From the cell containing the given text, extract its center point as [X, Y] coordinate. 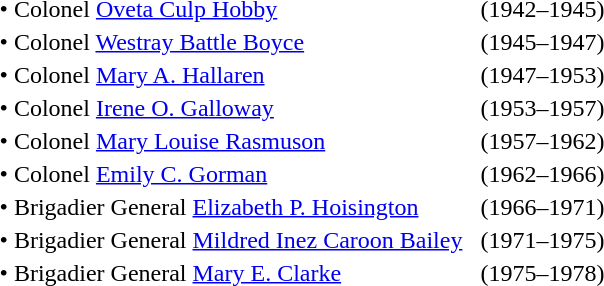
Colonel Irene O. Galloway [238, 108]
Colonel Mary A. Hallaren [238, 75]
Brigadier General Elizabeth P. Hoisington [238, 207]
Colonel Emily C. Gorman [238, 174]
Colonel Westray Battle Boyce [238, 42]
Brigadier General Mildred Inez Caroon Bailey [238, 240]
Colonel Mary Louise Rasmuson [238, 141]
